Locate the cell with the specified text and output its [X, Y] center coordinate. 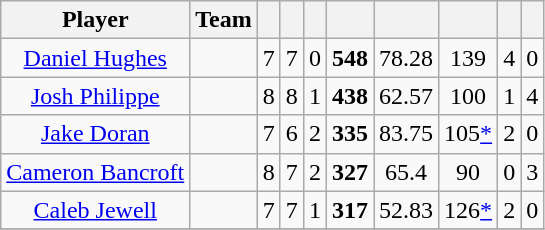
548 [350, 58]
Caleb Jewell [96, 210]
335 [350, 134]
105* [468, 134]
3 [532, 172]
Team [224, 20]
327 [350, 172]
139 [468, 58]
Cameron Bancroft [96, 172]
Josh Philippe [96, 96]
Jake Doran [96, 134]
52.83 [406, 210]
90 [468, 172]
78.28 [406, 58]
126* [468, 210]
317 [350, 210]
Player [96, 20]
438 [350, 96]
6 [292, 134]
Daniel Hughes [96, 58]
83.75 [406, 134]
100 [468, 96]
62.57 [406, 96]
65.4 [406, 172]
